Detect which cell encompasses the target text, then output its [X, Y] center coordinate. 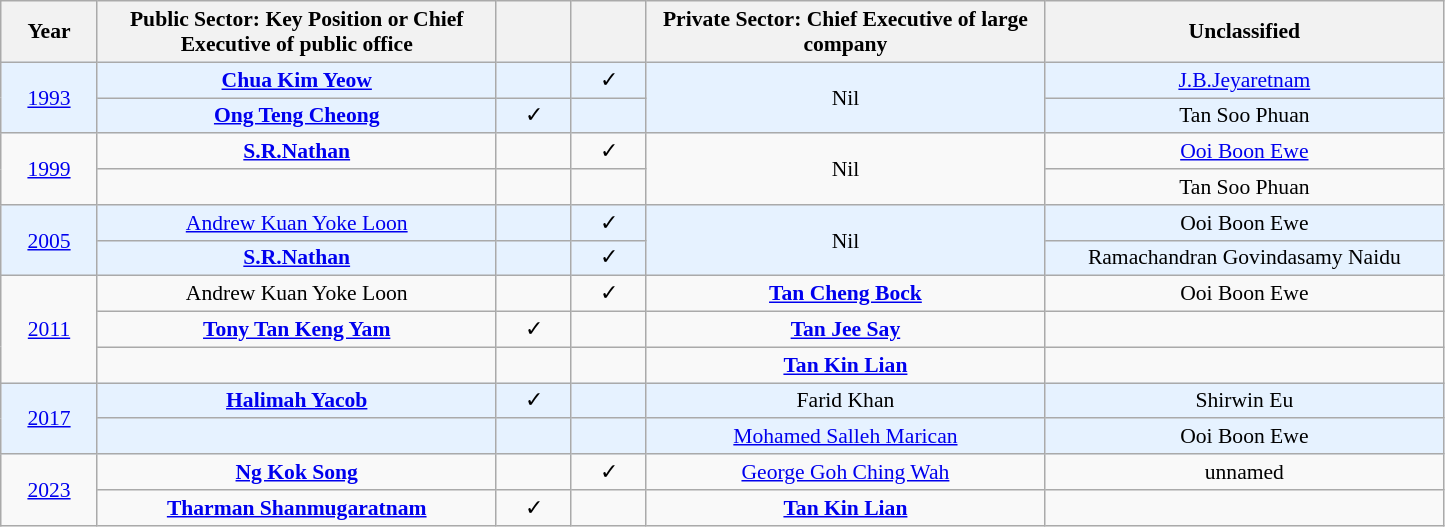
Ong Teng Cheong [296, 116]
2011 [50, 330]
Chua Kim Yeow [296, 80]
Tan Cheng Bock [846, 294]
George Goh Ching Wah [846, 472]
Mohamed Salleh Marican [846, 437]
2023 [50, 490]
Farid Khan [846, 401]
J.B.Jeyaretnam [1244, 80]
Public Sector: Key Position or Chief Executive of public office [296, 32]
Year [50, 32]
2017 [50, 418]
Ramachandran Govindasamy Naidu [1244, 258]
unnamed [1244, 472]
Tharman Shanmugaratnam [296, 508]
Tony Tan Keng Yam [296, 330]
Halimah Yacob [296, 401]
1993 [50, 98]
Tan Jee Say [846, 330]
Private Sector: Chief Executive of large company [846, 32]
Shirwin Eu [1244, 401]
2005 [50, 240]
Ng Kok Song [296, 472]
1999 [50, 170]
Unclassified [1244, 32]
